Return the (X, Y) coordinate for the center point of the cell that contains the specified text.  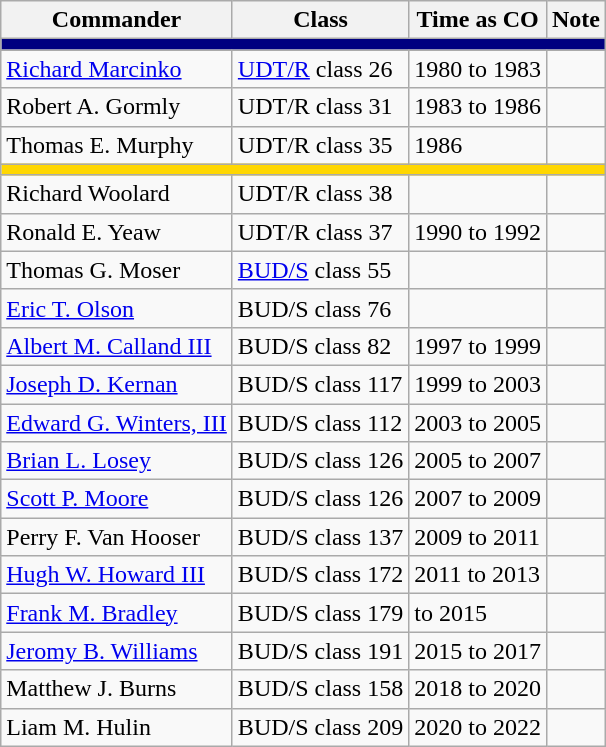
Ronald E. Yeaw (117, 232)
Time as CO (478, 20)
Liam M. Hulin (117, 727)
Class (320, 20)
BUD/S class 179 (320, 613)
BUD/S class 191 (320, 651)
UDT/R class 31 (320, 107)
1997 to 1999 (478, 346)
2011 to 2013 (478, 575)
Perry F. Van Hooser (117, 537)
1983 to 1986 (478, 107)
Note (576, 20)
UDT/R class 26 (320, 69)
BUD/S class 117 (320, 384)
Eric T. Olson (117, 308)
Thomas E. Murphy (117, 145)
BUD/S class 82 (320, 346)
Richard Marcinko (117, 69)
1999 to 2003 (478, 384)
2007 to 2009 (478, 499)
BUD/S class 112 (320, 423)
BUD/S class 172 (320, 575)
to 2015 (478, 613)
Scott P. Moore (117, 499)
2015 to 2017 (478, 651)
Brian L. Losey (117, 461)
2003 to 2005 (478, 423)
BUD/S class 158 (320, 689)
Frank M. Bradley (117, 613)
Matthew J. Burns (117, 689)
BUD/S class 209 (320, 727)
1980 to 1983 (478, 69)
1990 to 1992 (478, 232)
Albert M. Calland III (117, 346)
2009 to 2011 (478, 537)
Richard Woolard (117, 194)
Commander (117, 20)
2005 to 2007 (478, 461)
UDT/R class 38 (320, 194)
Jeromy B. Williams (117, 651)
UDT/R class 37 (320, 232)
BUD/S class 76 (320, 308)
2020 to 2022 (478, 727)
BUD/S class 55 (320, 270)
Edward G. Winters, III (117, 423)
1986 (478, 145)
Joseph D. Kernan (117, 384)
UDT/R class 35 (320, 145)
Hugh W. Howard III (117, 575)
Thomas G. Moser (117, 270)
BUD/S class 137 (320, 537)
2018 to 2020 (478, 689)
Robert A. Gormly (117, 107)
